For the text-containing cell, return its midpoint in (x, y) coordinate format. 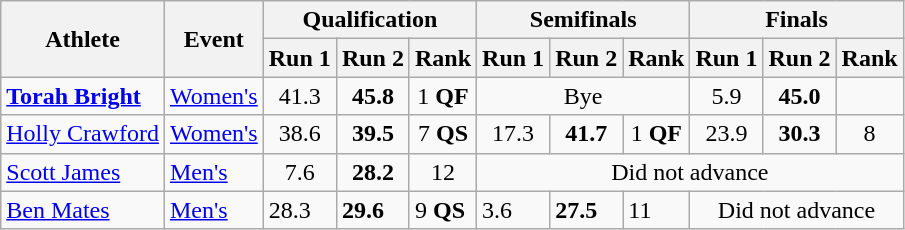
38.6 (300, 134)
28.3 (300, 210)
41.7 (586, 134)
28.2 (372, 172)
Holly Crawford (83, 134)
Semifinals (584, 20)
5.9 (726, 96)
Scott James (83, 172)
Ben Mates (83, 210)
Athlete (83, 39)
45.0 (800, 96)
17.3 (514, 134)
Torah Bright (83, 96)
8 (870, 134)
11 (656, 210)
7 QS (442, 134)
39.5 (372, 134)
3.6 (514, 210)
30.3 (800, 134)
27.5 (586, 210)
9 QS (442, 210)
41.3 (300, 96)
Event (214, 39)
Bye (584, 96)
Finals (796, 20)
7.6 (300, 172)
23.9 (726, 134)
12 (442, 172)
29.6 (372, 210)
45.8 (372, 96)
Qualification (370, 20)
